Detect which cell encompasses the target text, then output its (x, y) center coordinate. 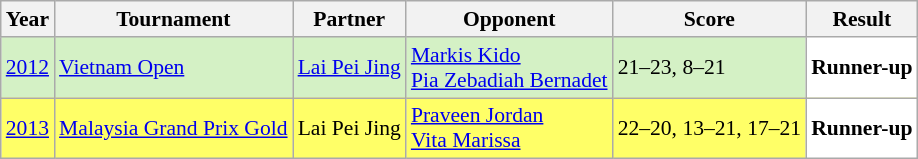
2012 (28, 68)
Praveen Jordan Vita Marissa (510, 128)
22–20, 13–21, 17–21 (710, 128)
Partner (350, 19)
Opponent (510, 19)
Year (28, 19)
2013 (28, 128)
21–23, 8–21 (710, 68)
Tournament (174, 19)
Markis Kido Pia Zebadiah Bernadet (510, 68)
Vietnam Open (174, 68)
Malaysia Grand Prix Gold (174, 128)
Result (862, 19)
Score (710, 19)
